Return the [x, y] coordinate for the center point of the cell that contains the specified text.  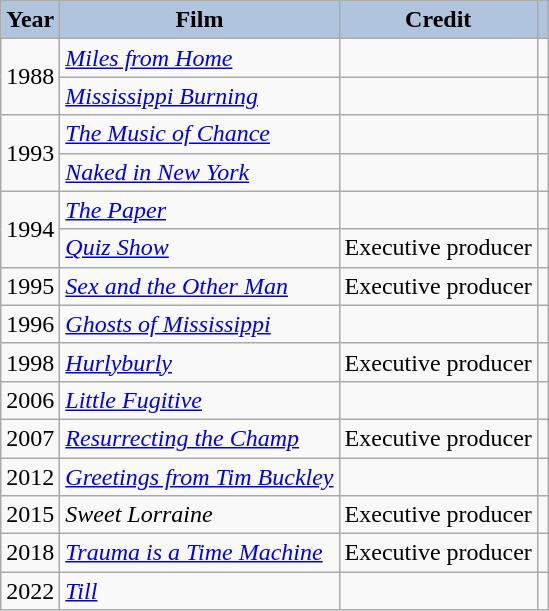
Sex and the Other Man [200, 286]
The Music of Chance [200, 134]
2022 [30, 591]
1998 [30, 362]
1994 [30, 229]
Year [30, 20]
2006 [30, 400]
Trauma is a Time Machine [200, 553]
Greetings from Tim Buckley [200, 477]
Credit [438, 20]
Film [200, 20]
2015 [30, 515]
Ghosts of Mississippi [200, 324]
1995 [30, 286]
1993 [30, 153]
Little Fugitive [200, 400]
Hurlyburly [200, 362]
2018 [30, 553]
Sweet Lorraine [200, 515]
2007 [30, 438]
Naked in New York [200, 172]
2012 [30, 477]
Miles from Home [200, 58]
Mississippi Burning [200, 96]
1988 [30, 77]
1996 [30, 324]
Resurrecting the Champ [200, 438]
The Paper [200, 210]
Till [200, 591]
Quiz Show [200, 248]
